Identify which cell holds the provided text, then report its (x, y) central coordinate. 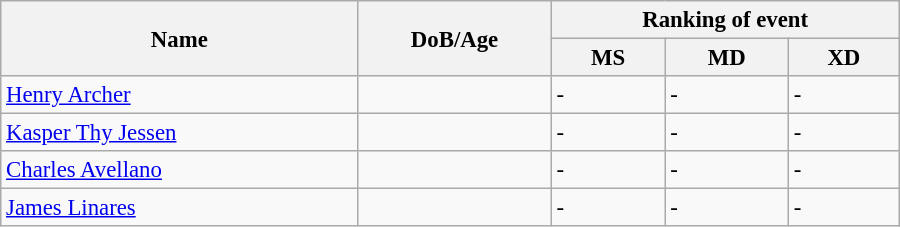
Charles Avellano (180, 170)
MD (727, 58)
Henry Archer (180, 95)
James Linares (180, 208)
DoB/Age (454, 38)
Kasper Thy Jessen (180, 133)
MS (608, 58)
Name (180, 38)
Ranking of event (725, 20)
XD (844, 58)
